Extract the (X, Y) coordinate from the center of the cell holding the provided text.  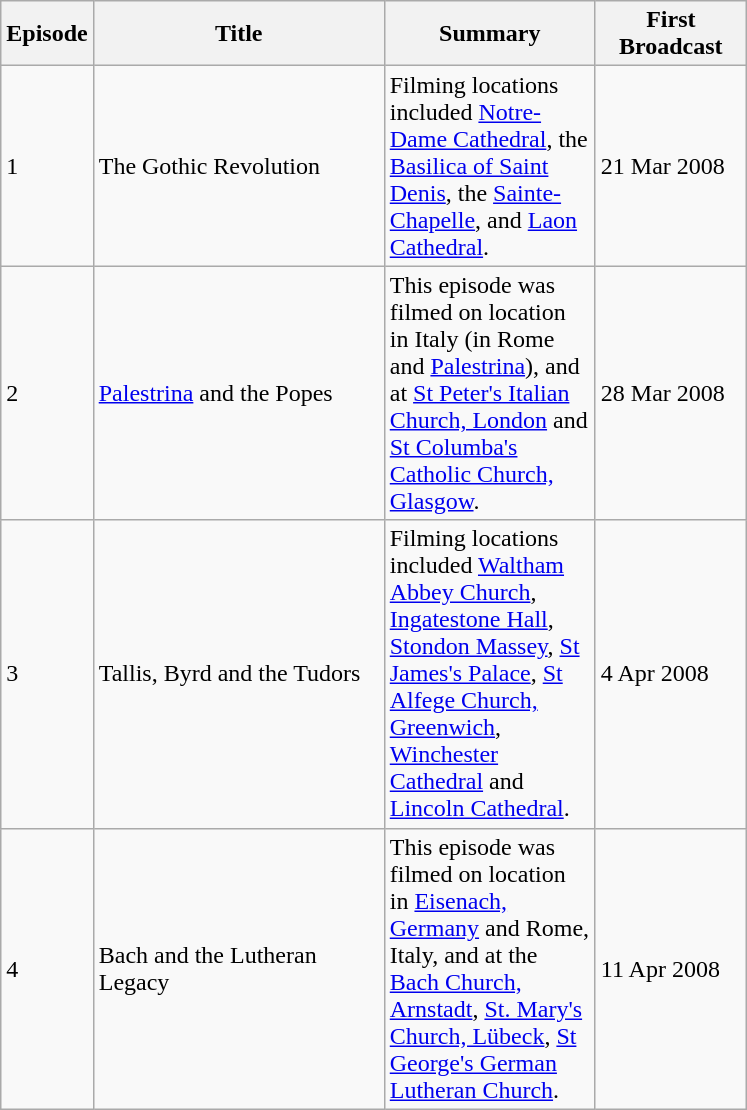
21 Mar 2008 (670, 166)
1 (47, 166)
The Gothic Revolution (238, 166)
Tallis, Byrd and the Tudors (238, 674)
Filming locations included Notre-Dame Cathedral, the Basilica of Saint Denis, the Sainte-Chapelle, and Laon Cathedral. (490, 166)
First Broadcast (670, 34)
Bach and the Lutheran Legacy (238, 968)
Episode (47, 34)
4 (47, 968)
3 (47, 674)
4 Apr 2008 (670, 674)
28 Mar 2008 (670, 393)
11 Apr 2008 (670, 968)
Summary (490, 34)
Palestrina and the Popes (238, 393)
Title (238, 34)
2 (47, 393)
